Scan for the cell matching the given text and deliver its (x, y) coordinate at center. 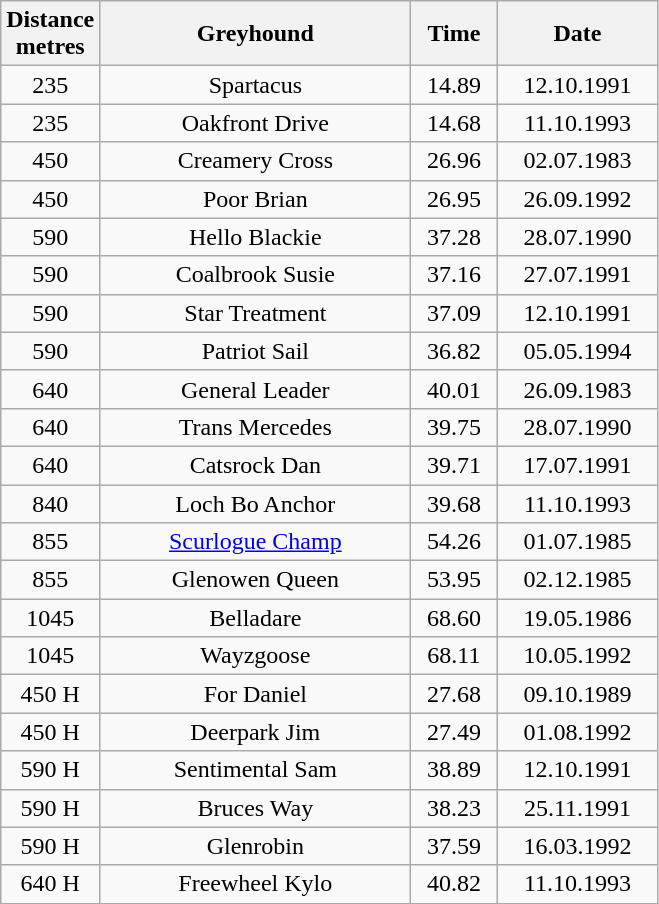
Sentimental Sam (256, 770)
Belladare (256, 618)
Scurlogue Champ (256, 542)
02.07.1983 (578, 161)
19.05.1986 (578, 618)
09.10.1989 (578, 694)
39.71 (454, 465)
37.09 (454, 313)
38.23 (454, 808)
68.60 (454, 618)
Deerpark Jim (256, 732)
38.89 (454, 770)
Glenrobin (256, 846)
Freewheel Kylo (256, 884)
14.89 (454, 85)
Loch Bo Anchor (256, 503)
Date (578, 34)
Time (454, 34)
27.49 (454, 732)
53.95 (454, 580)
For Daniel (256, 694)
General Leader (256, 389)
26.09.1983 (578, 389)
36.82 (454, 351)
Spartacus (256, 85)
39.75 (454, 427)
27.07.1991 (578, 275)
Glenowen Queen (256, 580)
01.07.1985 (578, 542)
40.82 (454, 884)
26.96 (454, 161)
27.68 (454, 694)
37.16 (454, 275)
840 (50, 503)
37.59 (454, 846)
26.09.1992 (578, 199)
Trans Mercedes (256, 427)
640 H (50, 884)
Oakfront Drive (256, 123)
Poor Brian (256, 199)
68.11 (454, 656)
Coalbrook Susie (256, 275)
01.08.1992 (578, 732)
02.12.1985 (578, 580)
Creamery Cross (256, 161)
Star Treatment (256, 313)
10.05.1992 (578, 656)
39.68 (454, 503)
Wayzgoose (256, 656)
Catsrock Dan (256, 465)
Distance metres (50, 34)
Patriot Sail (256, 351)
Greyhound (256, 34)
16.03.1992 (578, 846)
37.28 (454, 237)
40.01 (454, 389)
Bruces Way (256, 808)
Hello Blackie (256, 237)
05.05.1994 (578, 351)
25.11.1991 (578, 808)
14.68 (454, 123)
17.07.1991 (578, 465)
26.95 (454, 199)
54.26 (454, 542)
